For the text-containing cell, return its midpoint in [x, y] coordinate format. 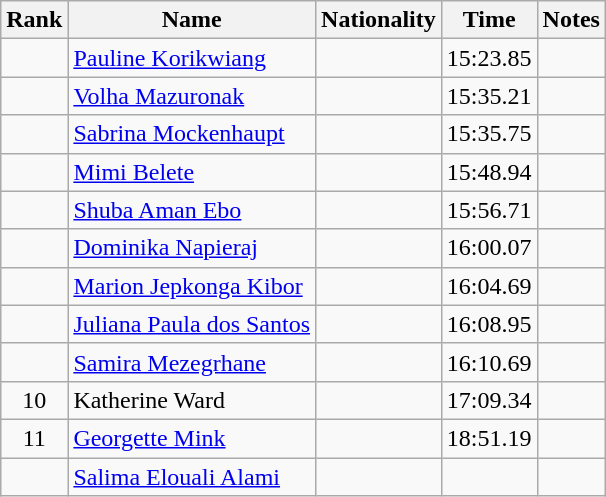
Mimi Belete [192, 172]
15:48.94 [489, 172]
Dominika Napieraj [192, 248]
Katherine Ward [192, 400]
Name [192, 20]
16:04.69 [489, 286]
11 [34, 438]
15:35.21 [489, 96]
Nationality [379, 20]
Volha Mazuronak [192, 96]
Samira Mezegrhane [192, 362]
16:00.07 [489, 248]
Georgette Mink [192, 438]
18:51.19 [489, 438]
16:10.69 [489, 362]
10 [34, 400]
15:35.75 [489, 134]
Pauline Korikwiang [192, 58]
Salima Elouali Alami [192, 477]
Time [489, 20]
Notes [571, 20]
16:08.95 [489, 324]
17:09.34 [489, 400]
15:23.85 [489, 58]
Rank [34, 20]
Sabrina Mockenhaupt [192, 134]
Juliana Paula dos Santos [192, 324]
15:56.71 [489, 210]
Shuba Aman Ebo [192, 210]
Marion Jepkonga Kibor [192, 286]
